Capture the cell that displays the provided text and extract its [X, Y] central coordinate. 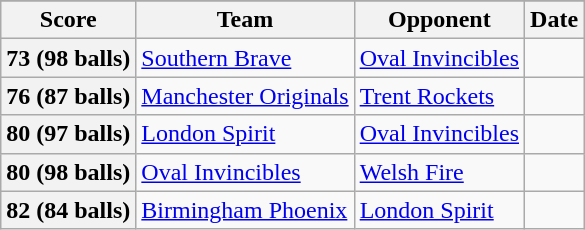
76 (87 balls) [68, 96]
Manchester Originals [245, 96]
Opponent [439, 20]
Score [68, 20]
80 (97 balls) [68, 134]
80 (98 balls) [68, 172]
82 (84 balls) [68, 210]
Welsh Fire [439, 172]
73 (98 balls) [68, 58]
Team [245, 20]
Southern Brave [245, 58]
Date [554, 20]
Trent Rockets [439, 96]
Birmingham Phoenix [245, 210]
